From the cell containing the given text, extract its center point as [X, Y] coordinate. 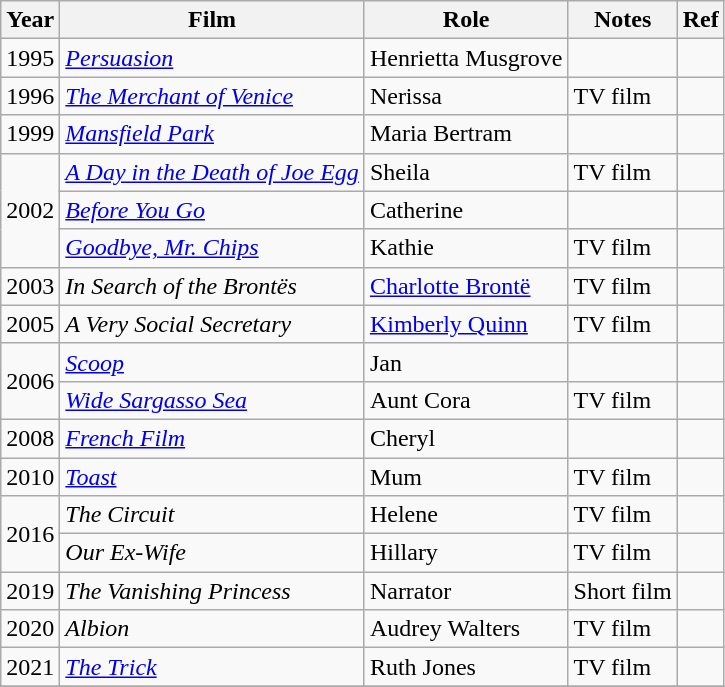
Catherine [466, 210]
2021 [30, 667]
Aunt Cora [466, 400]
1995 [30, 58]
The Merchant of Venice [212, 96]
Hillary [466, 553]
Wide Sargasso Sea [212, 400]
Charlotte Brontë [466, 286]
Narrator [466, 591]
A Day in the Death of Joe Egg [212, 172]
Mum [466, 477]
Persuasion [212, 58]
Helene [466, 515]
Role [466, 20]
The Circuit [212, 515]
French Film [212, 438]
Scoop [212, 362]
Audrey Walters [466, 629]
Jan [466, 362]
Henrietta Musgrove [466, 58]
Nerissa [466, 96]
Year [30, 20]
Notes [622, 20]
Short film [622, 591]
The Vanishing Princess [212, 591]
Mansfield Park [212, 134]
2005 [30, 324]
Before You Go [212, 210]
2002 [30, 210]
Goodbye, Mr. Chips [212, 248]
Sheila [466, 172]
2020 [30, 629]
2006 [30, 381]
Ruth Jones [466, 667]
2008 [30, 438]
Cheryl [466, 438]
2010 [30, 477]
2003 [30, 286]
Kimberly Quinn [466, 324]
Maria Bertram [466, 134]
The Trick [212, 667]
Albion [212, 629]
2016 [30, 534]
1999 [30, 134]
Toast [212, 477]
A Very Social Secretary [212, 324]
1996 [30, 96]
Ref [700, 20]
Kathie [466, 248]
Our Ex-Wife [212, 553]
Film [212, 20]
In Search of the Brontës [212, 286]
2019 [30, 591]
